Scan for the cell matching the given text and deliver its (X, Y) coordinate at center. 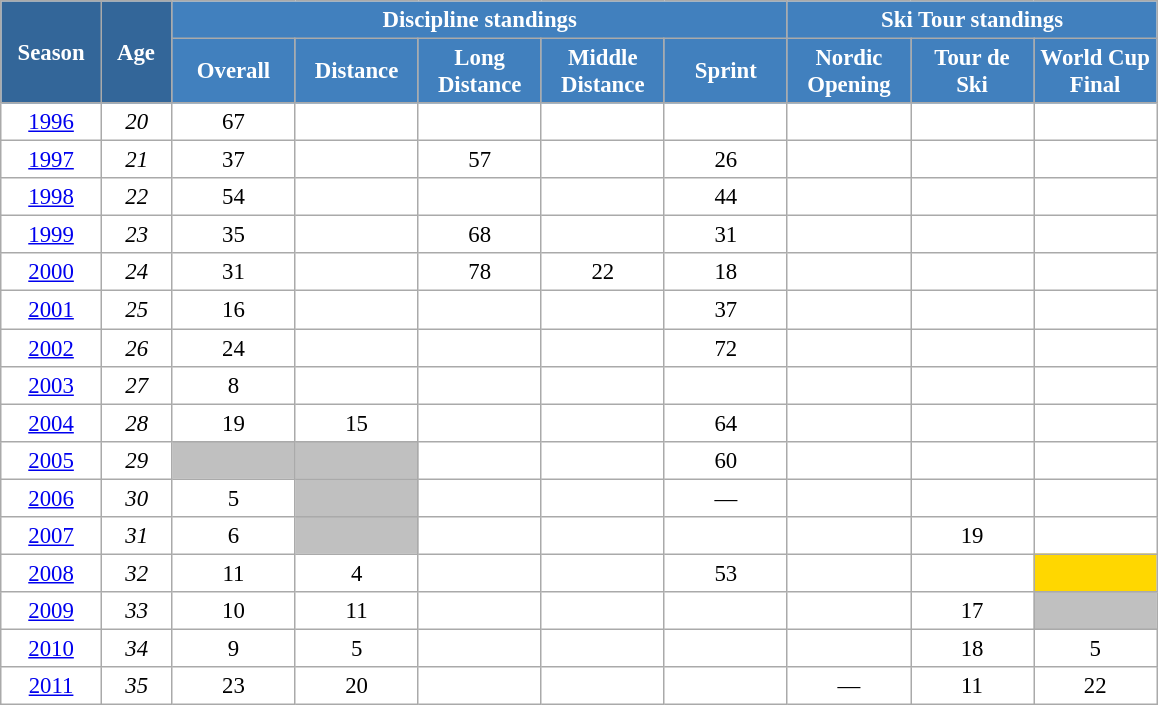
NordicOpening (848, 72)
1998 (52, 197)
2004 (52, 423)
Distance (356, 72)
2006 (52, 498)
2003 (52, 385)
16 (234, 310)
60 (726, 460)
Middle Distance (602, 72)
2007 (52, 536)
2009 (52, 611)
72 (726, 348)
2005 (52, 460)
34 (136, 648)
4 (356, 573)
2000 (52, 273)
17 (972, 611)
67 (234, 122)
28 (136, 423)
1997 (52, 160)
30 (136, 498)
Season (52, 52)
Tour deSki (972, 72)
2001 (52, 310)
Overall (234, 72)
Ski Tour standings (972, 20)
8 (234, 385)
32 (136, 573)
2002 (52, 348)
44 (726, 197)
2011 (52, 686)
25 (136, 310)
2010 (52, 648)
15 (356, 423)
54 (234, 197)
6 (234, 536)
World CupFinal (1096, 72)
Sprint (726, 72)
53 (726, 573)
10 (234, 611)
1999 (52, 235)
21 (136, 160)
68 (480, 235)
Long Distance (480, 72)
33 (136, 611)
29 (136, 460)
9 (234, 648)
78 (480, 273)
27 (136, 385)
57 (480, 160)
Age (136, 52)
64 (726, 423)
2008 (52, 573)
1996 (52, 122)
Discipline standings (480, 20)
